Locate the cell with the specified text and output its (x, y) center coordinate. 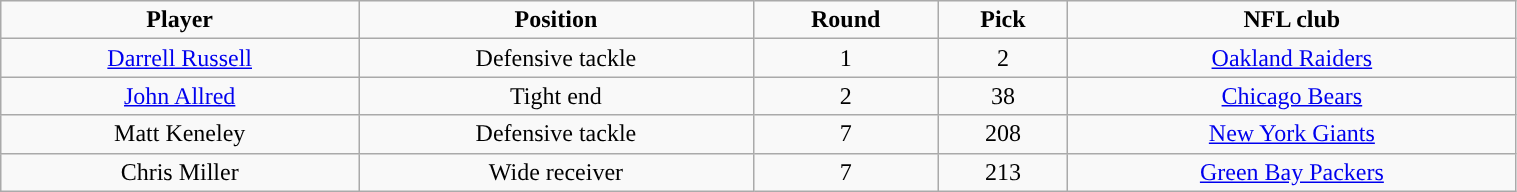
Round (846, 20)
Wide receiver (556, 172)
Chris Miller (180, 172)
208 (1003, 134)
Tight end (556, 96)
NFL club (1292, 20)
Player (180, 20)
Oakland Raiders (1292, 58)
38 (1003, 96)
Green Bay Packers (1292, 172)
New York Giants (1292, 134)
Chicago Bears (1292, 96)
Darrell Russell (180, 58)
John Allred (180, 96)
1 (846, 58)
Position (556, 20)
213 (1003, 172)
Matt Keneley (180, 134)
Pick (1003, 20)
